Find where the given text appears and provide that cell's center as [x, y] coordinate. 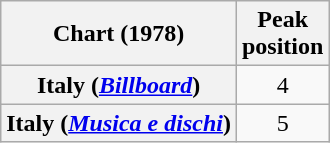
5 [282, 123]
4 [282, 85]
Chart (1978) [119, 34]
Italy (Billboard) [119, 85]
Italy (Musica e dischi) [119, 123]
Peakposition [282, 34]
